Return the (x, y) coordinate for the center point of the cell that contains the specified text.  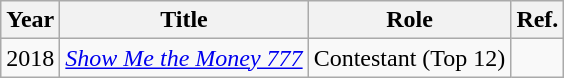
Contestant (Top 12) (410, 58)
2018 (30, 58)
Show Me the Money 777 (184, 58)
Role (410, 20)
Year (30, 20)
Ref. (538, 20)
Title (184, 20)
